Return (x, y) of the center of cell containing provided text 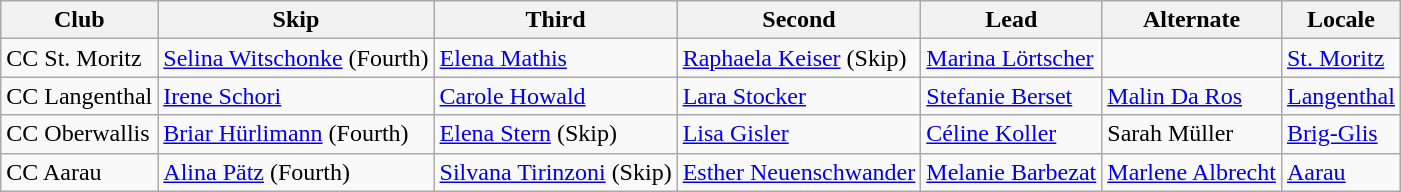
Skip (296, 20)
Lead (1012, 20)
CC Langenthal (80, 96)
Locale (1340, 20)
CC Aarau (80, 172)
Langenthal (1340, 96)
Silvana Tirinzoni (Skip) (556, 172)
Raphaela Keiser (Skip) (799, 58)
Marlene Albrecht (1192, 172)
Alternate (1192, 20)
Stefanie Berset (1012, 96)
Elena Stern (Skip) (556, 134)
Marina Lörtscher (1012, 58)
Alina Pätz (Fourth) (296, 172)
Carole Howald (556, 96)
Club (80, 20)
Brig-Glis (1340, 134)
Third (556, 20)
Esther Neuenschwander (799, 172)
Céline Koller (1012, 134)
Aarau (1340, 172)
Elena Mathis (556, 58)
Lisa Gisler (799, 134)
CC Oberwallis (80, 134)
St. Moritz (1340, 58)
Sarah Müller (1192, 134)
Second (799, 20)
Briar Hürlimann (Fourth) (296, 134)
Melanie Barbezat (1012, 172)
Irene Schori (296, 96)
CC St. Moritz (80, 58)
Lara Stocker (799, 96)
Selina Witschonke (Fourth) (296, 58)
Malin Da Ros (1192, 96)
